Scan for the cell matching the given text and deliver its [X, Y] coordinate at center. 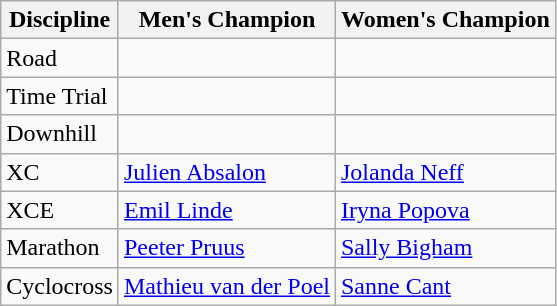
Women's Champion [445, 20]
Cyclocross [60, 286]
Sanne Cant [445, 286]
Jolanda Neff [445, 172]
Mathieu van der Poel [226, 286]
Emil Linde [226, 210]
Sally Bigham [445, 248]
Men's Champion [226, 20]
Peeter Pruus [226, 248]
Marathon [60, 248]
Downhill [60, 134]
XC [60, 172]
Road [60, 58]
Discipline [60, 20]
Iryna Popova [445, 210]
Julien Absalon [226, 172]
Time Trial [60, 96]
XCE [60, 210]
